Pinpoint the cell where the given text exists, returning its (X, Y) midpoint coordinate. 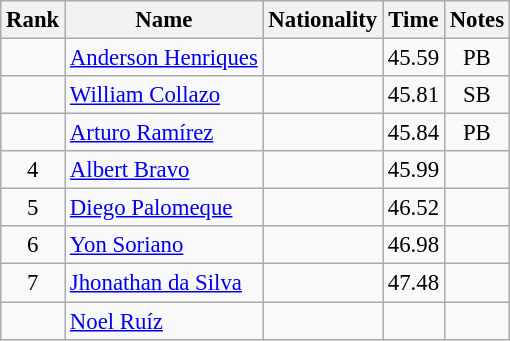
5 (33, 208)
Noel Ruíz (164, 321)
Diego Palomeque (164, 208)
45.59 (414, 58)
Albert Bravo (164, 170)
Anderson Henriques (164, 58)
46.98 (414, 245)
45.81 (414, 95)
Arturo Ramírez (164, 133)
6 (33, 245)
47.48 (414, 283)
Time (414, 20)
4 (33, 170)
Rank (33, 20)
45.84 (414, 133)
William Collazo (164, 95)
Name (164, 20)
7 (33, 283)
Jhonathan da Silva (164, 283)
45.99 (414, 170)
Yon Soriano (164, 245)
46.52 (414, 208)
Nationality (322, 20)
SB (476, 95)
Notes (476, 20)
